Scan for the cell matching the given text and deliver its (X, Y) coordinate at center. 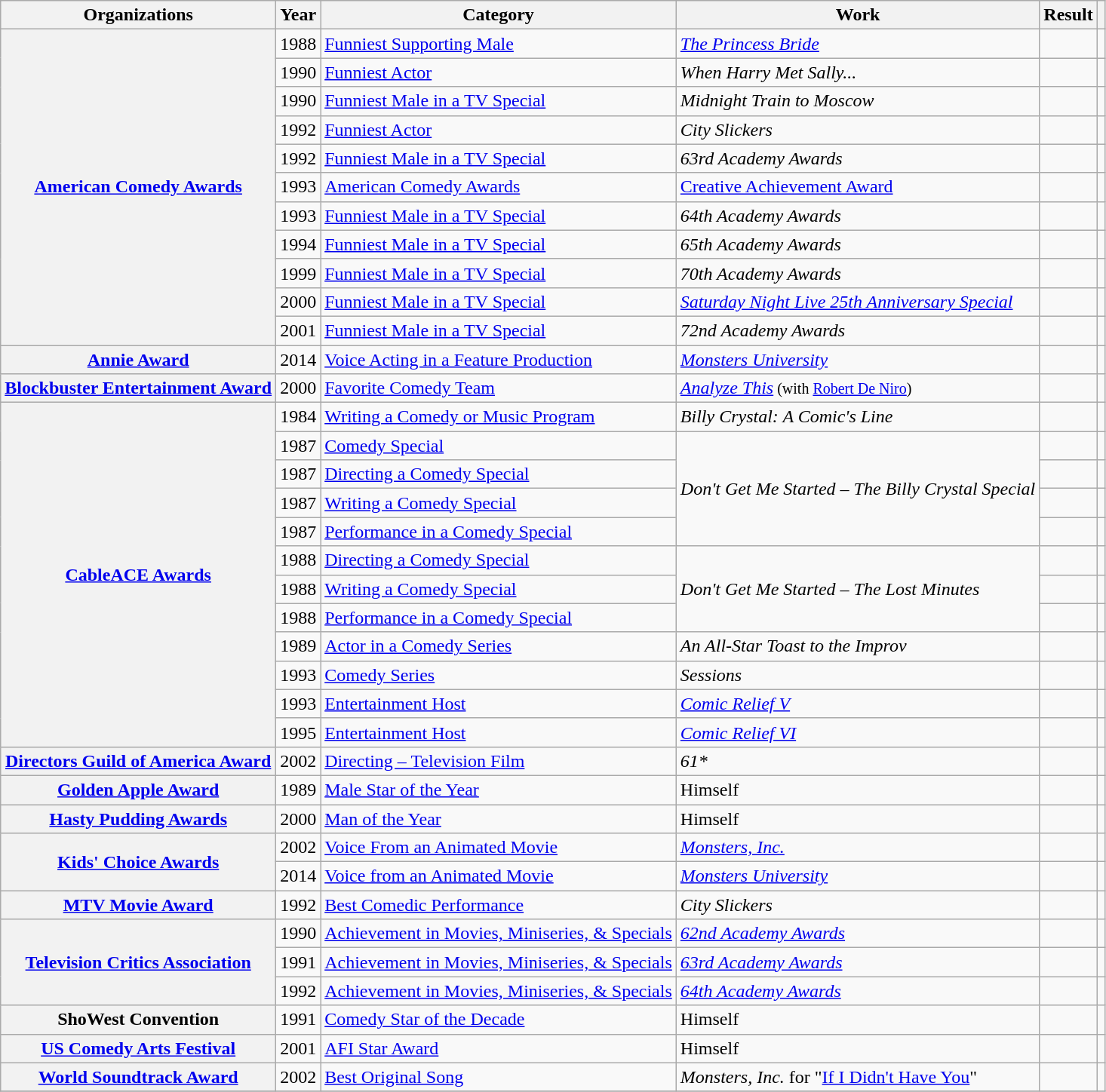
72nd Academy Awards (857, 330)
US Comedy Arts Festival (139, 1048)
Result (1068, 15)
Voice From an Animated Movie (499, 848)
Sessions (857, 675)
Kids' Choice Awards (139, 862)
Comic Relief VI (857, 732)
Directors Guild of America Award (139, 761)
Male Star of the Year (499, 790)
Television Critics Association (139, 962)
Writing a Comedy or Music Program (499, 417)
Work (857, 15)
ShoWest Convention (139, 1020)
Comic Relief V (857, 704)
CableACE Awards (139, 575)
Monsters, Inc. (857, 848)
1994 (299, 244)
Man of the Year (499, 818)
Billy Crystal: A Comic's Line (857, 417)
Voice Acting in a Feature Production (499, 360)
Golden Apple Award (139, 790)
Best Comedic Performance (499, 905)
Hasty Pudding Awards (139, 818)
Don't Get Me Started – The Billy Crystal Special (857, 489)
61* (857, 761)
Voice from an Animated Movie (499, 876)
Funniest Supporting Male (499, 44)
Midnight Train to Moscow (857, 101)
Don't Get Me Started – The Lost Minutes (857, 589)
When Harry Met Sally... (857, 72)
Monsters, Inc. for "If I Didn't Have You" (857, 1077)
62nd Academy Awards (857, 934)
Analyze This (with Robert De Niro) (857, 388)
Category (499, 15)
Creative Achievement Award (857, 187)
Comedy Star of the Decade (499, 1020)
Comedy Series (499, 675)
Actor in a Comedy Series (499, 646)
65th Academy Awards (857, 244)
Saturday Night Live 25th Anniversary Special (857, 302)
Best Original Song (499, 1077)
World Soundtrack Award (139, 1077)
Directing – Television Film (499, 761)
Blockbuster Entertainment Award (139, 388)
Comedy Special (499, 446)
An All-Star Toast to the Improv (857, 646)
Organizations (139, 15)
1995 (299, 732)
70th Academy Awards (857, 273)
AFI Star Award (499, 1048)
1984 (299, 417)
Year (299, 15)
1999 (299, 273)
Annie Award (139, 360)
The Princess Bride (857, 44)
Favorite Comedy Team (499, 388)
MTV Movie Award (139, 905)
